Return the (X, Y) coordinate for the center point of the cell that contains the specified text.  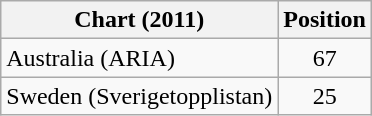
Position (325, 20)
Australia (ARIA) (140, 58)
67 (325, 58)
Chart (2011) (140, 20)
Sweden (Sverigetopplistan) (140, 96)
25 (325, 96)
